Search for the cell housing the specified text and yield its (x, y) center coordinate. 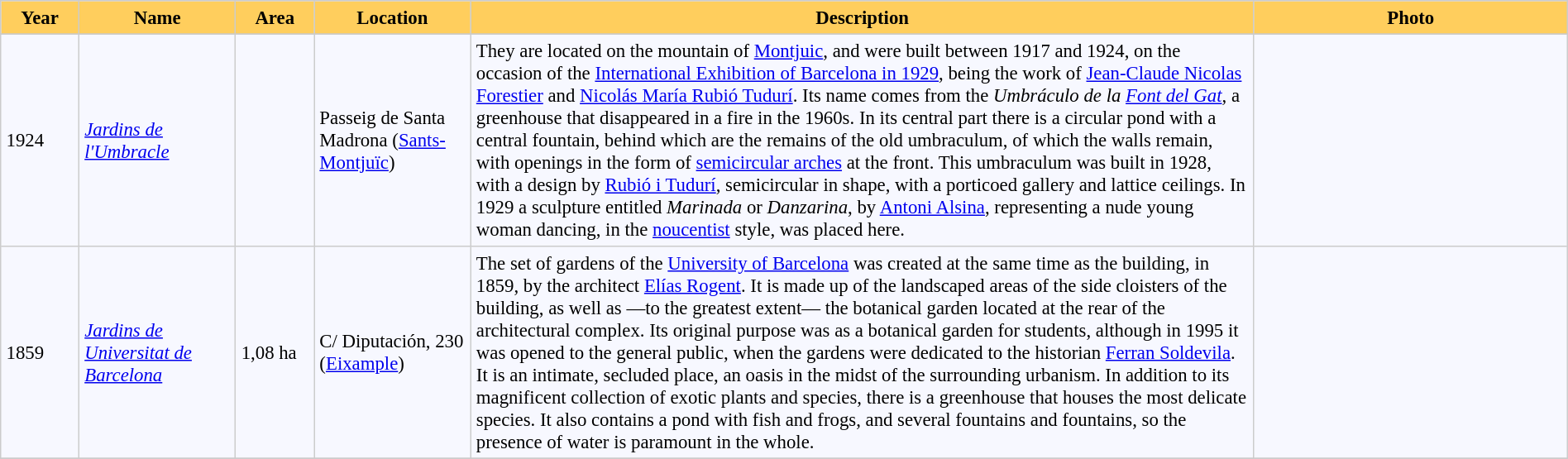
Year (40, 17)
1,08 ha (275, 352)
Name (157, 17)
Jardins de Universitat de Barcelona (157, 352)
1859 (40, 352)
Description (862, 17)
Passeig de Santa Madrona (Sants-Montjuïc) (392, 140)
1924 (40, 140)
C/ Diputación, 230 (Eixample) (392, 352)
Area (275, 17)
Photo (1411, 17)
Jardins de l'Umbracle (157, 140)
Location (392, 17)
